Identify which cell holds the provided text, then report its [X, Y] central coordinate. 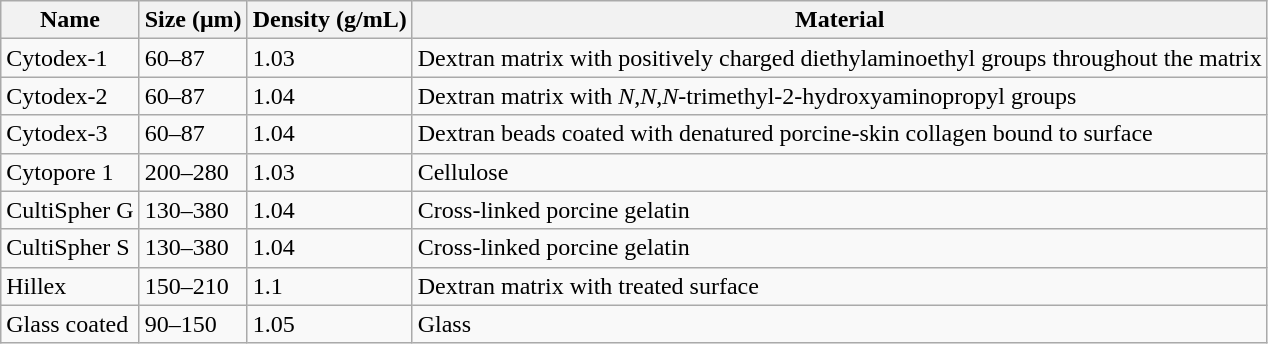
Cytodex-1 [70, 58]
Glass [840, 324]
200–280 [193, 172]
CultiSpher S [70, 248]
Hillex [70, 286]
Dextran matrix with N,N,N-trimethyl-2-hydroxyaminopropyl groups [840, 96]
Dextran matrix with treated surface [840, 286]
Cytodex-2 [70, 96]
1.05 [330, 324]
Glass coated [70, 324]
Cytopore 1 [70, 172]
Dextran matrix with positively charged diethylaminoethyl groups throughout the matrix [840, 58]
Name [70, 20]
Cytodex-3 [70, 134]
150–210 [193, 286]
90–150 [193, 324]
CultiSpher G [70, 210]
1.1 [330, 286]
Dextran beads coated with denatured porcine-skin collagen bound to surface [840, 134]
Density (g/mL) [330, 20]
Cellulose [840, 172]
Material [840, 20]
Size (μm) [193, 20]
